Pinpoint the cell where the given text exists, returning its [X, Y] midpoint coordinate. 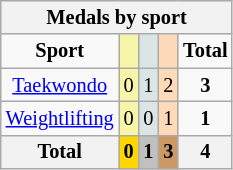
2 [168, 85]
Weightlifting [60, 118]
4 [205, 152]
Sport [60, 51]
Taekwondo [60, 85]
Medals by sport [117, 17]
